Output the [x, y] coordinate of the center of the cell containing the given text.  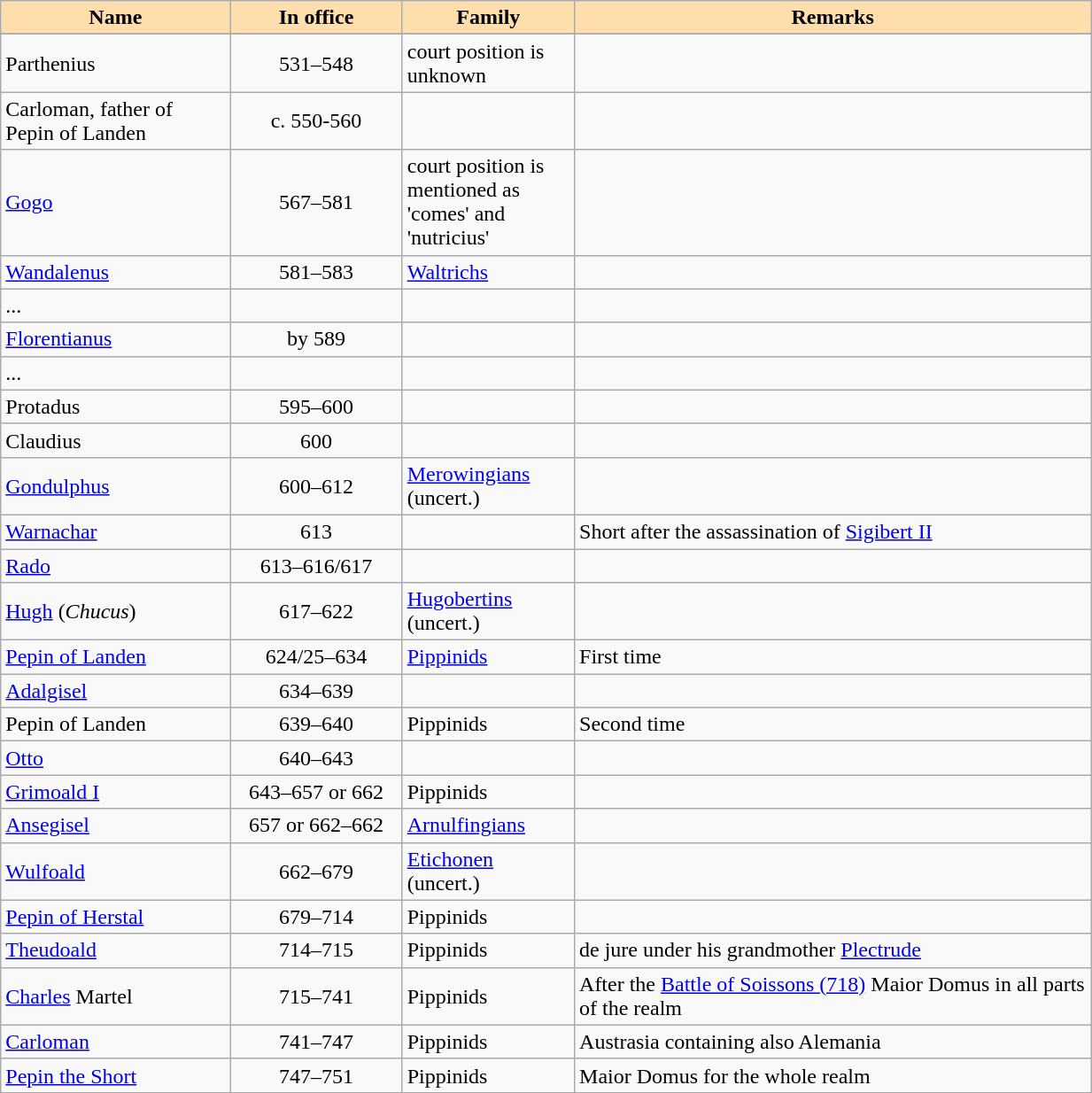
Wandalenus [115, 272]
c. 550-560 [316, 120]
Carloman [115, 1042]
715–741 [316, 996]
595–600 [316, 407]
Maior Domus for the whole realm [833, 1075]
643–657 or 662 [316, 792]
640–643 [316, 758]
Adalgisel [115, 691]
Theudoald [115, 950]
Otto [115, 758]
Grimoald I [115, 792]
court position is mentioned as 'comes' and 'nutricius' [488, 202]
Short after the assassination of Sigibert II [833, 531]
Rado [115, 566]
Waltrichs [488, 272]
Florentianus [115, 339]
600–612 [316, 485]
662–679 [316, 872]
Hugh (Chucus) [115, 611]
Pepin the Short [115, 1075]
617–622 [316, 611]
741–747 [316, 1042]
600 [316, 440]
639–640 [316, 725]
Gondulphus [115, 485]
Name [115, 18]
First time [833, 657]
In office [316, 18]
Carloman, father of Pepin of Landen [115, 120]
Protadus [115, 407]
Charles Martel [115, 996]
After the Battle of Soissons (718) Maior Domus in all parts of the realm [833, 996]
Arnulfingians [488, 826]
Austrasia containing also Alemania [833, 1042]
Wulfoald [115, 872]
Ansegisel [115, 826]
679–714 [316, 917]
657 or 662–662 [316, 826]
531–548 [316, 64]
by 589 [316, 339]
Merowingians (uncert.) [488, 485]
581–583 [316, 272]
Second time [833, 725]
Hugobertins (uncert.) [488, 611]
567–581 [316, 202]
Parthenius [115, 64]
634–639 [316, 691]
Family [488, 18]
Etichonen (uncert.) [488, 872]
Remarks [833, 18]
de jure under his grandmother Plectrude [833, 950]
714–715 [316, 950]
Pepin of Herstal [115, 917]
747–751 [316, 1075]
Claudius [115, 440]
613–616/617 [316, 566]
624/25–634 [316, 657]
court position is unknown [488, 64]
Gogo [115, 202]
613 [316, 531]
Warnachar [115, 531]
